Pinpoint the cell where the given text exists, returning its [X, Y] midpoint coordinate. 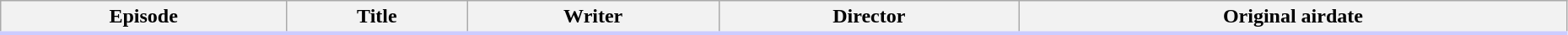
Director [869, 17]
Title [376, 17]
Episode [143, 17]
Writer [593, 17]
Original airdate [1292, 17]
